Capture the cell that displays the provided text and extract its (x, y) central coordinate. 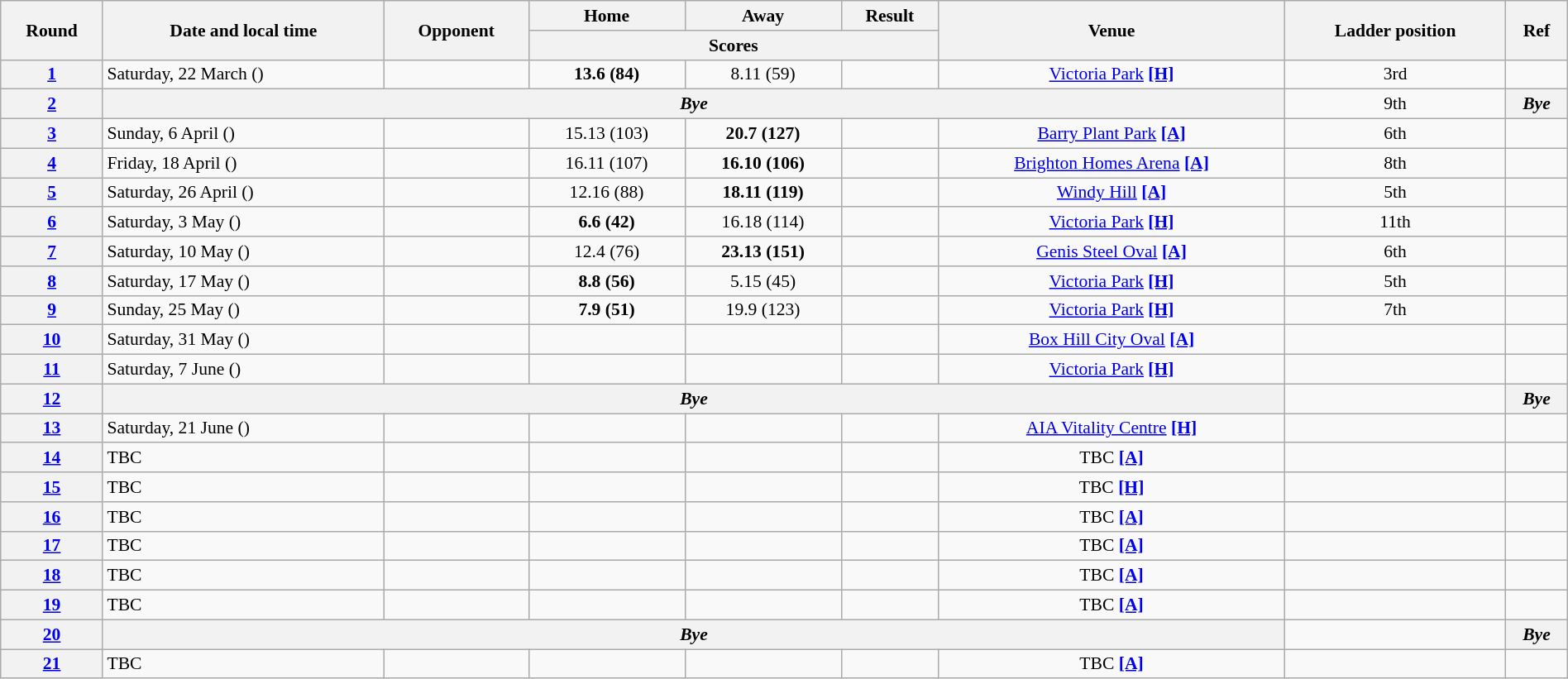
19.9 (123) (762, 310)
16.18 (114) (762, 222)
Result (890, 16)
Friday, 18 April () (243, 163)
Scores (733, 45)
AIA Vitality Centre [H] (1111, 428)
1 (52, 74)
19 (52, 605)
Saturday, 3 May () (243, 222)
Away (762, 16)
12.4 (76) (607, 251)
3 (52, 134)
5.15 (45) (762, 281)
11 (52, 370)
7 (52, 251)
Saturday, 7 June () (243, 370)
Barry Plant Park [A] (1111, 134)
Round (52, 30)
Opponent (457, 30)
9th (1396, 104)
8.11 (59) (762, 74)
Ladder position (1396, 30)
12 (52, 399)
Venue (1111, 30)
14 (52, 458)
23.13 (151) (762, 251)
12.16 (88) (607, 193)
Saturday, 26 April () (243, 193)
Date and local time (243, 30)
Saturday, 31 May () (243, 340)
16.11 (107) (607, 163)
8th (1396, 163)
7th (1396, 310)
5 (52, 193)
20 (52, 634)
Sunday, 6 April () (243, 134)
4 (52, 163)
21 (52, 664)
8.8 (56) (607, 281)
11th (1396, 222)
TBC [H] (1111, 487)
13.6 (84) (607, 74)
2 (52, 104)
6 (52, 222)
16.10 (106) (762, 163)
6.6 (42) (607, 222)
Saturday, 21 June () (243, 428)
Windy Hill [A] (1111, 193)
20.7 (127) (762, 134)
Ref (1537, 30)
Brighton Homes Arena [A] (1111, 163)
17 (52, 546)
13 (52, 428)
Saturday, 22 March () (243, 74)
16 (52, 517)
8 (52, 281)
Box Hill City Oval [A] (1111, 340)
Saturday, 17 May () (243, 281)
15.13 (103) (607, 134)
15 (52, 487)
7.9 (51) (607, 310)
10 (52, 340)
Genis Steel Oval [A] (1111, 251)
3rd (1396, 74)
Saturday, 10 May () (243, 251)
18.11 (119) (762, 193)
9 (52, 310)
Home (607, 16)
Sunday, 25 May () (243, 310)
18 (52, 576)
